Provide the (X, Y) coordinate of the cell's center where the given text is located.  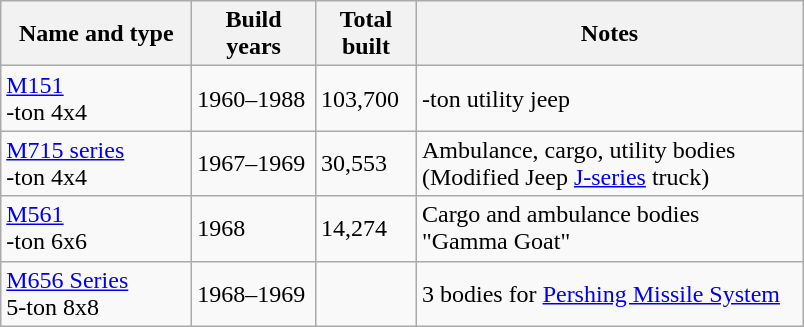
1967–1969 (254, 164)
Ambulance, cargo, utility bodies(Modified Jeep J-series truck) (609, 164)
Total built (366, 34)
Cargo and ambulance bodies"Gamma Goat" (609, 228)
M561-ton 6x6 (96, 228)
3 bodies for Pershing Missile System (609, 294)
1968–1969 (254, 294)
Notes (609, 34)
M151-ton 4x4 (96, 98)
103,700 (366, 98)
Name and type (96, 34)
Build years (254, 34)
1960–1988 (254, 98)
1968 (254, 228)
-ton utility jeep (609, 98)
M715 series-ton 4x4 (96, 164)
30,553 (366, 164)
M656 Series5-ton 8x8 (96, 294)
14,274 (366, 228)
